Determine the [x, y] coordinate at the center of the cell enclosing the given text.  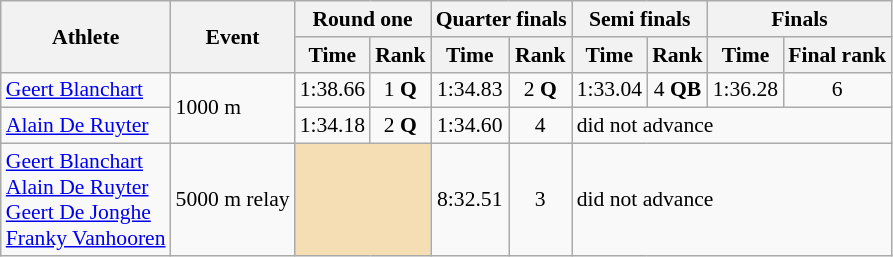
Athlete [86, 36]
Round one [363, 19]
1000 m [233, 108]
Quarter finals [502, 19]
1:33.04 [610, 90]
Alain De Ruyter [86, 126]
Geert Blanchart [86, 90]
Semi finals [640, 19]
Finals [800, 19]
Geert BlanchartAlain De RuyterGeert De JongheFranky Vanhooren [86, 200]
1:34.60 [470, 126]
4 QB [678, 90]
1:34.83 [470, 90]
1:38.66 [332, 90]
3 [540, 200]
1:34.18 [332, 126]
1:36.28 [746, 90]
6 [837, 90]
Final rank [837, 55]
5000 m relay [233, 200]
8:32.51 [470, 200]
Event [233, 36]
4 [540, 126]
1 Q [400, 90]
